Extract the [x, y] coordinate from the center of the cell holding the provided text.  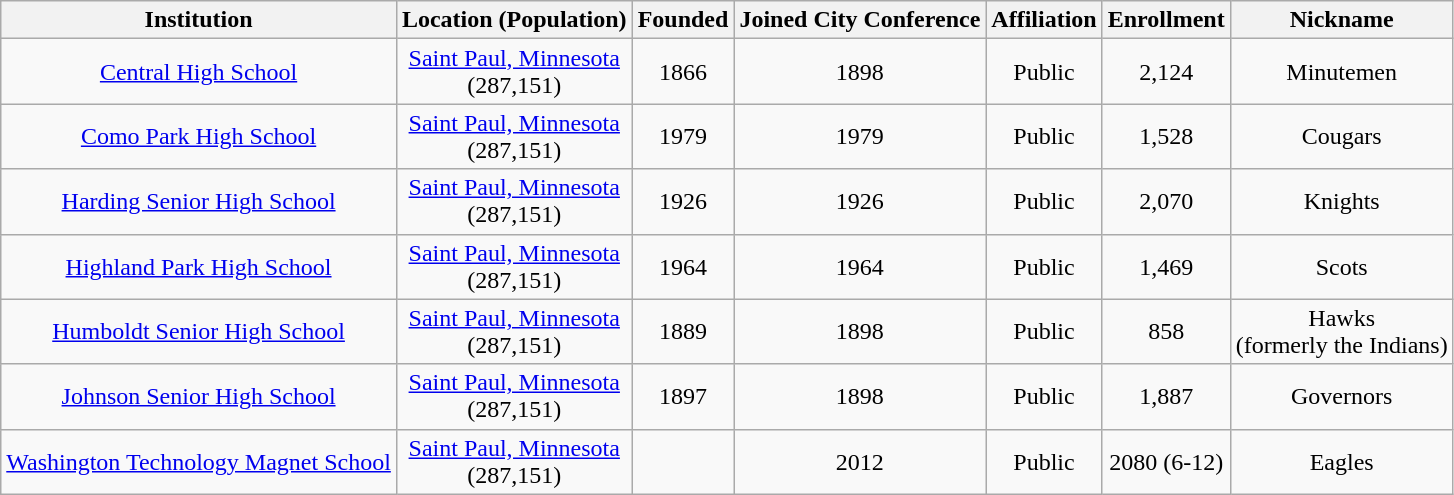
1,528 [1166, 136]
Scots [1342, 266]
Nickname [1342, 20]
2,070 [1166, 202]
Hawks (formerly the Indians) [1342, 332]
2080 (6-12) [1166, 462]
Enrollment [1166, 20]
Affiliation [1044, 20]
Knights [1342, 202]
Founded [683, 20]
Johnson Senior High School [199, 396]
1889 [683, 332]
Minutemen [1342, 72]
Cougars [1342, 136]
1,469 [1166, 266]
Harding Senior High School [199, 202]
Institution [199, 20]
Governors [1342, 396]
1866 [683, 72]
Como Park High School [199, 136]
Humboldt Senior High School [199, 332]
858 [1166, 332]
Washington Technology Magnet School [199, 462]
Central High School [199, 72]
Eagles [1342, 462]
2,124 [1166, 72]
2012 [860, 462]
Highland Park High School [199, 266]
1897 [683, 396]
1,887 [1166, 396]
Joined City Conference [860, 20]
Location (Population) [514, 20]
